Extract the (x, y) coordinate from the center of the cell holding the provided text.  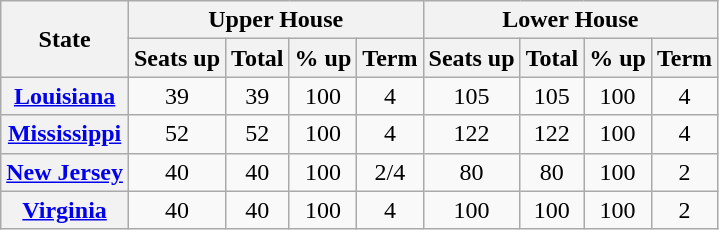
Louisiana (65, 96)
Mississippi (65, 134)
2/4 (390, 172)
Upper House (276, 20)
State (65, 39)
Virginia (65, 210)
Lower House (570, 20)
New Jersey (65, 172)
